Return the (x, y) coordinate for the center point of the cell that contains the specified text.  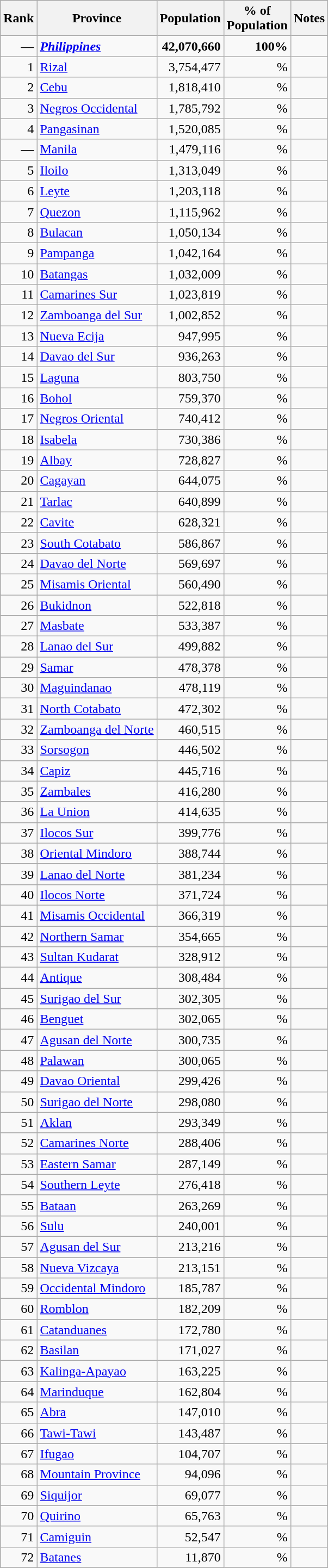
Aklan (97, 1123)
478,119 (190, 688)
12 (18, 315)
936,263 (190, 357)
Bulacan (97, 232)
Camiguin (97, 1536)
328,912 (190, 957)
Samar (97, 667)
Rizal (97, 67)
58 (18, 1268)
40 (18, 895)
Siquijor (97, 1495)
13 (18, 336)
27 (18, 626)
Batangas (97, 274)
Davao del Sur (97, 357)
Abra (97, 1412)
Cebu (97, 88)
Manila (97, 150)
1,520,085 (190, 129)
53 (18, 1164)
41 (18, 915)
730,386 (190, 439)
11,870 (190, 1557)
43 (18, 957)
21 (18, 501)
1,203,118 (190, 191)
67 (18, 1454)
Davao del Norte (97, 563)
52,547 (190, 1536)
740,412 (190, 419)
1,818,410 (190, 88)
371,724 (190, 895)
Surigao del Sur (97, 999)
9 (18, 253)
Cavite (97, 522)
46 (18, 1019)
55 (18, 1205)
Albay (97, 460)
61 (18, 1330)
65,763 (190, 1516)
Zamboanga del Norte (97, 729)
162,804 (190, 1392)
6 (18, 191)
3 (18, 108)
104,707 (190, 1454)
288,406 (190, 1143)
18 (18, 439)
Misamis Oriental (97, 584)
147,010 (190, 1412)
100% (257, 46)
38 (18, 853)
72 (18, 1557)
Agusan del Norte (97, 1040)
416,280 (190, 791)
Surigao del Norte (97, 1102)
17 (18, 419)
445,716 (190, 771)
276,418 (190, 1185)
Bohol (97, 398)
Ilocos Norte (97, 895)
7 (18, 212)
Tawi-Tawi (97, 1433)
11 (18, 295)
Nueva Vizcaya (97, 1268)
34 (18, 771)
Maguindanao (97, 688)
Laguna (97, 377)
Davao Oriental (97, 1081)
1,785,792 (190, 108)
298,080 (190, 1102)
300,065 (190, 1061)
Eastern Samar (97, 1164)
Negros Occidental (97, 108)
1,050,134 (190, 232)
69 (18, 1495)
522,818 (190, 605)
399,776 (190, 833)
644,075 (190, 481)
240,001 (190, 1226)
% ofPopulation (257, 18)
Agusan del Sur (97, 1247)
586,867 (190, 543)
Tarlac (97, 501)
759,370 (190, 398)
Quirino (97, 1516)
42,070,660 (190, 46)
640,899 (190, 501)
Capiz (97, 771)
172,780 (190, 1330)
Zamboanga del Sur (97, 315)
Marinduque (97, 1392)
Kalinga-Apayao (97, 1371)
44 (18, 978)
Mountain Province (97, 1474)
Masbate (97, 626)
143,487 (190, 1433)
Quezon (97, 212)
26 (18, 605)
Lanao del Sur (97, 647)
59 (18, 1288)
354,665 (190, 936)
1,313,049 (190, 170)
366,319 (190, 915)
54 (18, 1185)
1 (18, 67)
45 (18, 999)
472,302 (190, 709)
446,502 (190, 750)
Antique (97, 978)
Palawan (97, 1061)
19 (18, 460)
Leyte (97, 191)
302,065 (190, 1019)
Iloilo (97, 170)
5 (18, 170)
263,269 (190, 1205)
16 (18, 398)
25 (18, 584)
Sorsogon (97, 750)
1,032,009 (190, 274)
Lanao del Norte (97, 874)
La Union (97, 812)
22 (18, 522)
37 (18, 833)
Ifugao (97, 1454)
Notes (309, 18)
68 (18, 1474)
4 (18, 129)
Philippines (97, 46)
Bataan (97, 1205)
171,027 (190, 1350)
569,697 (190, 563)
3,754,477 (190, 67)
803,750 (190, 377)
66 (18, 1433)
57 (18, 1247)
Occidental Mindoro (97, 1288)
10 (18, 274)
1,115,962 (190, 212)
51 (18, 1123)
478,378 (190, 667)
388,744 (190, 853)
56 (18, 1226)
Oriental Mindoro (97, 853)
1,002,852 (190, 315)
299,426 (190, 1081)
560,490 (190, 584)
Sulu (97, 1226)
32 (18, 729)
64 (18, 1392)
Zambales (97, 791)
293,349 (190, 1123)
15 (18, 377)
182,209 (190, 1309)
49 (18, 1081)
Misamis Occidental (97, 915)
Ilocos Sur (97, 833)
460,515 (190, 729)
71 (18, 1536)
52 (18, 1143)
33 (18, 750)
Sultan Kudarat (97, 957)
Romblon (97, 1309)
South Cotabato (97, 543)
23 (18, 543)
Population (190, 18)
20 (18, 481)
70 (18, 1516)
Pampanga (97, 253)
947,995 (190, 336)
Basilan (97, 1350)
63 (18, 1371)
Nueva Ecija (97, 336)
14 (18, 357)
300,735 (190, 1040)
35 (18, 791)
Negros Oriental (97, 419)
42 (18, 936)
213,216 (190, 1247)
28 (18, 647)
60 (18, 1309)
499,882 (190, 647)
Southern Leyte (97, 1185)
628,321 (190, 522)
287,149 (190, 1164)
48 (18, 1061)
36 (18, 812)
39 (18, 874)
Rank (18, 18)
Isabela (97, 439)
414,635 (190, 812)
31 (18, 709)
Province (97, 18)
30 (18, 688)
163,225 (190, 1371)
47 (18, 1040)
1,042,164 (190, 253)
302,305 (190, 999)
Northern Samar (97, 936)
29 (18, 667)
185,787 (190, 1288)
North Cotabato (97, 709)
Cagayan (97, 481)
50 (18, 1102)
Camarines Sur (97, 295)
308,484 (190, 978)
94,096 (190, 1474)
Bukidnon (97, 605)
Batanes (97, 1557)
8 (18, 232)
1,023,819 (190, 295)
728,827 (190, 460)
69,077 (190, 1495)
381,234 (190, 874)
62 (18, 1350)
Camarines Norte (97, 1143)
24 (18, 563)
2 (18, 88)
533,387 (190, 626)
Pangasinan (97, 129)
65 (18, 1412)
213,151 (190, 1268)
1,479,116 (190, 150)
Benguet (97, 1019)
Catanduanes (97, 1330)
